Return the (x, y) coordinate for the center point of the cell that contains the specified text.  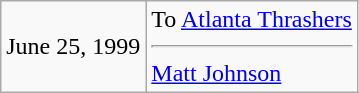
To Atlanta ThrashersMatt Johnson (252, 47)
June 25, 1999 (74, 47)
